Extract the [X, Y] coordinate from the center of the cell holding the provided text.  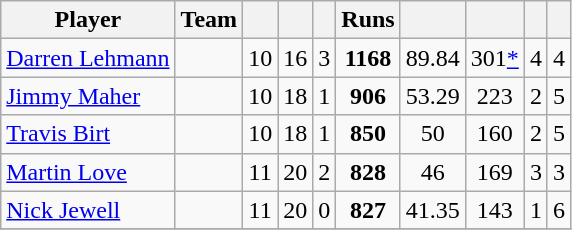
169 [494, 172]
53.29 [432, 96]
Nick Jewell [88, 210]
850 [368, 134]
Travis Birt [88, 134]
827 [368, 210]
Runs [368, 20]
6 [558, 210]
828 [368, 172]
41.35 [432, 210]
301* [494, 58]
16 [296, 58]
Player [88, 20]
46 [432, 172]
906 [368, 96]
0 [324, 210]
143 [494, 210]
223 [494, 96]
Martin Love [88, 172]
160 [494, 134]
50 [432, 134]
89.84 [432, 58]
Jimmy Maher [88, 96]
1168 [368, 58]
Darren Lehmann [88, 58]
Team [209, 20]
